Return the (x, y) coordinate for the center point of the cell that contains the specified text.  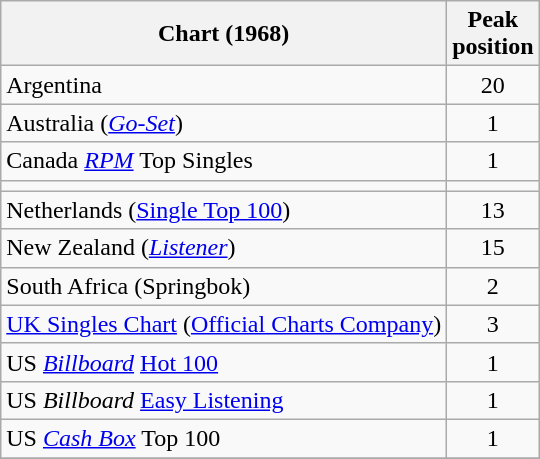
2 (493, 286)
New Zealand (Listener) (224, 248)
Chart (1968) (224, 34)
Argentina (224, 85)
20 (493, 85)
13 (493, 210)
15 (493, 248)
South Africa (Springbok) (224, 286)
Australia (Go-Set) (224, 123)
Netherlands (Single Top 100) (224, 210)
US Billboard Easy Listening (224, 400)
Canada RPM Top Singles (224, 161)
US Cash Box Top 100 (224, 438)
UK Singles Chart (Official Charts Company) (224, 324)
3 (493, 324)
US Billboard Hot 100 (224, 362)
Peakposition (493, 34)
